Locate the cell with the specified text and output its (x, y) center coordinate. 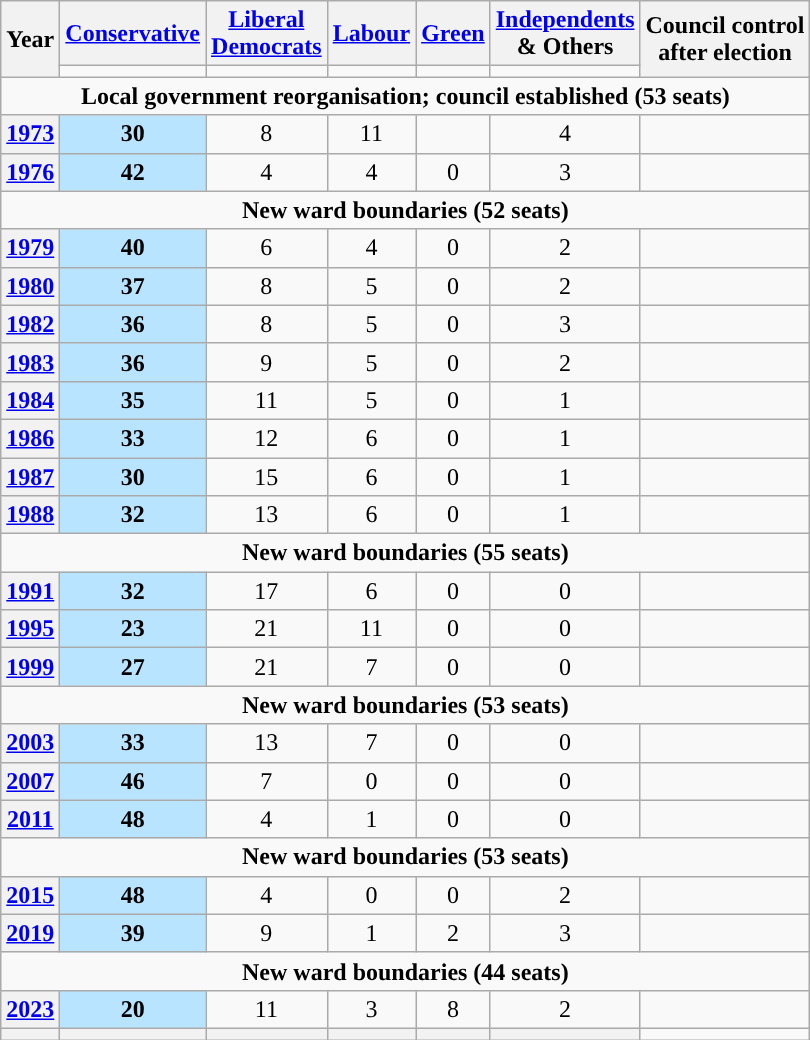
23 (133, 629)
12 (267, 438)
1984 (30, 400)
Council controlafter election (725, 39)
20 (133, 1009)
Year (30, 39)
46 (133, 781)
1987 (30, 477)
27 (133, 667)
Independents& Others (565, 34)
Conservative (133, 34)
1982 (30, 324)
17 (267, 591)
1980 (30, 286)
2007 (30, 781)
Green (454, 34)
1991 (30, 591)
37 (133, 286)
New ward boundaries (55 seats) (406, 553)
42 (133, 172)
15 (267, 477)
1986 (30, 438)
Local government reorganisation; council established (53 seats) (406, 96)
2019 (30, 933)
1976 (30, 172)
40 (133, 248)
2003 (30, 743)
1999 (30, 667)
2015 (30, 895)
1979 (30, 248)
Liberal Democrats (267, 34)
1988 (30, 515)
New ward boundaries (44 seats) (406, 971)
39 (133, 933)
New ward boundaries (52 seats) (406, 210)
2023 (30, 1009)
1995 (30, 629)
1983 (30, 362)
1973 (30, 134)
Labour (371, 34)
35 (133, 400)
2011 (30, 819)
